Extract the (x, y) coordinate from the center of the cell holding the provided text.  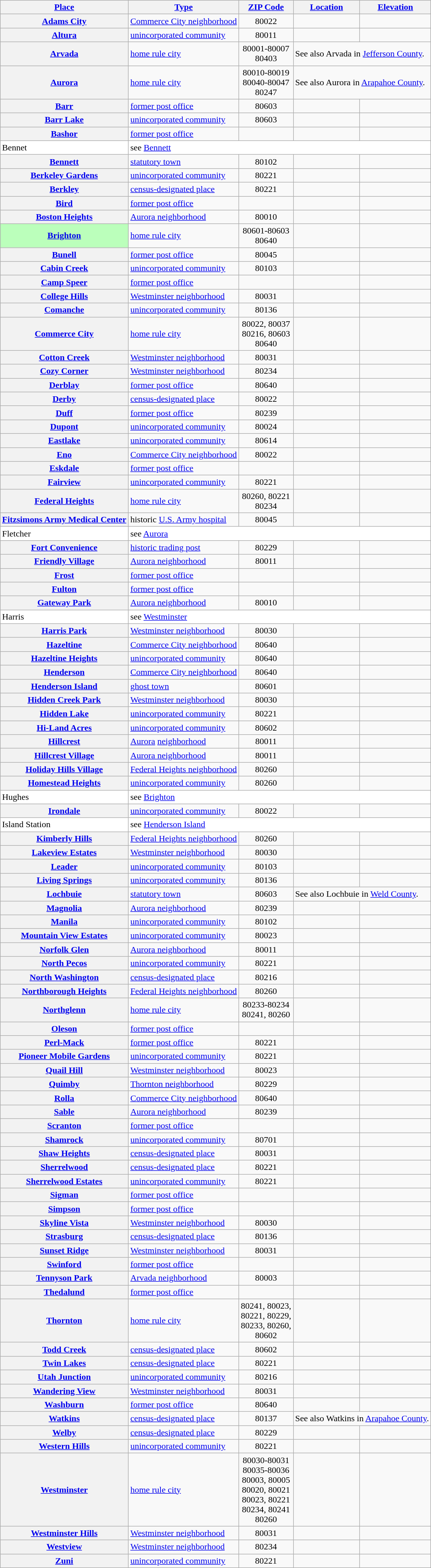
Derby (64, 399)
Living Springs (64, 880)
80022, 8003780216, 8060380640 (266, 334)
Bennet (64, 148)
Twin Lakes (64, 1363)
Thornton (64, 1321)
Sigman (64, 1195)
Aurora (64, 82)
Strasburg (64, 1237)
Manila (64, 922)
Fulton (64, 589)
Thedalund (64, 1292)
Elevation (395, 7)
80024 (266, 427)
Bennett (64, 161)
Gateway Park (64, 603)
Cotton Creek (64, 357)
Altura (64, 35)
Derblay (64, 385)
Shaw Heights (64, 1154)
Lochbuie (64, 894)
Wandering View (64, 1391)
Irondale (64, 811)
80003 (266, 1278)
80701 (266, 1140)
80001-8000780403 (266, 54)
see Brighton (280, 797)
Hidden Creek Park (64, 700)
Harris (64, 617)
Westview (64, 1547)
Washburn (64, 1405)
80614 (266, 440)
See also Lochbuie in Weld County. (362, 894)
Hughes (64, 797)
Sherrelwood (64, 1167)
Hazeltine (64, 644)
Leader (64, 866)
80010-8001980040-8004780247 (266, 82)
North Washington (64, 977)
Henderson Island (64, 686)
Utah Junction (64, 1377)
See also Aurora in Arapahoe County. (362, 82)
Westminster Hills (64, 1533)
Norfolk Glen (64, 950)
Eskdale (64, 468)
Perl-Mack (64, 1042)
Bashor (64, 134)
Camp Speer (64, 282)
Barr (64, 106)
Mountain View Estates (64, 936)
Place (64, 7)
Barr Lake (64, 120)
Hillcrest Village (64, 755)
Scranton (64, 1125)
Frost (64, 575)
Swinford (64, 1264)
See also Arvada in Jefferson County. (362, 54)
Western Hills (64, 1446)
80601 (266, 686)
Boston Heights (64, 217)
Location (327, 7)
Bird (64, 203)
Zuni (64, 1561)
Island Station (64, 825)
Dupont (64, 427)
Fort Convenience (64, 547)
Welby (64, 1433)
Sherrelwood Estates (64, 1181)
Hi-Land Acres (64, 728)
See also Watkins in Arapahoe County. (362, 1419)
Harris Park (64, 630)
Fairview (64, 482)
Hazeltine Heights (64, 658)
Watkins (64, 1419)
Fletcher (64, 534)
see Bennett (280, 148)
Federal Heights (64, 501)
Bunell (64, 255)
Pioneer Mobile Gardens (64, 1056)
Tennyson Park (64, 1278)
Eastlake (64, 440)
Rolla (64, 1098)
Magnolia (64, 908)
Northglenn (64, 1010)
College Hills (64, 296)
North Pecos (64, 963)
80030-8003180035-8003680003, 8000580020, 8002180023, 8022180234, 8024180260 (266, 1490)
Westminster (64, 1490)
Homestead Heights (64, 783)
Berkeley Gardens (64, 175)
ghost town (184, 686)
80233-8023480241, 80260 (266, 1010)
see Westminster (280, 617)
see Henderson Island (280, 825)
Henderson (64, 672)
Comanche (64, 310)
historic trading post (184, 547)
Hillcrest (64, 742)
Adams City (64, 21)
Holiday Hills Village (64, 769)
Arvada (64, 54)
see Aurora (280, 534)
80260, 8022180234 (266, 501)
ZIP Code (266, 7)
Northborough Heights (64, 991)
Commerce City (64, 334)
Todd Creek (64, 1349)
Sunset Ridge (64, 1250)
Quimby (64, 1084)
80137 (266, 1419)
Shamrock (64, 1140)
Lakeview Estates (64, 852)
Arvada neighborhood (184, 1278)
80241, 80023,80221, 80229,80233, 80260,80602 (266, 1321)
Kimberly Hills (64, 838)
Sable (64, 1112)
Cabin Creek (64, 268)
Hidden Lake (64, 714)
Simpson (64, 1209)
Eno (64, 454)
Fitzsimons Army Medical Center (64, 520)
Type (184, 7)
Duff (64, 413)
Friendly Village (64, 561)
Skyline Vista (64, 1223)
historic U.S. Army hospital (184, 520)
80601-8060380640 (266, 236)
Quail Hill (64, 1070)
Oleson (64, 1029)
Thornton neighborhood (184, 1084)
Berkley (64, 189)
Brighton (64, 236)
Cozy Corner (64, 371)
